Return [X, Y] of the center of cell containing provided text 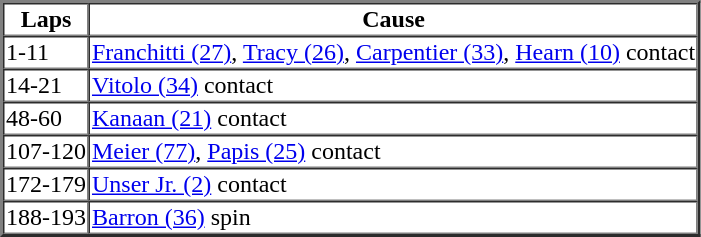
Meier (77), Papis (25) contact [394, 152]
1-11 [46, 52]
Laps [46, 20]
Vitolo (34) contact [394, 86]
Franchitti (27), Tracy (26), Carpentier (33), Hearn (10) contact [394, 52]
107-120 [46, 152]
14-21 [46, 86]
Barron (36) spin [394, 218]
48-60 [46, 118]
188-193 [46, 218]
Unser Jr. (2) contact [394, 184]
Kanaan (21) contact [394, 118]
Cause [394, 20]
172-179 [46, 184]
